Scan for the cell matching the given text and deliver its [X, Y] coordinate at center. 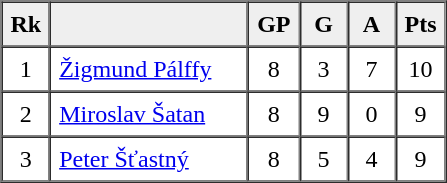
G [324, 24]
Peter Šťastný [149, 158]
GP [274, 24]
A [372, 24]
5 [324, 158]
Rk [26, 24]
Pts [421, 24]
7 [372, 68]
0 [372, 114]
2 [26, 114]
1 [26, 68]
Žigmund Pálffy [149, 68]
4 [372, 158]
10 [421, 68]
Miroslav Šatan [149, 114]
